For the text-containing cell, return its midpoint in [X, Y] coordinate format. 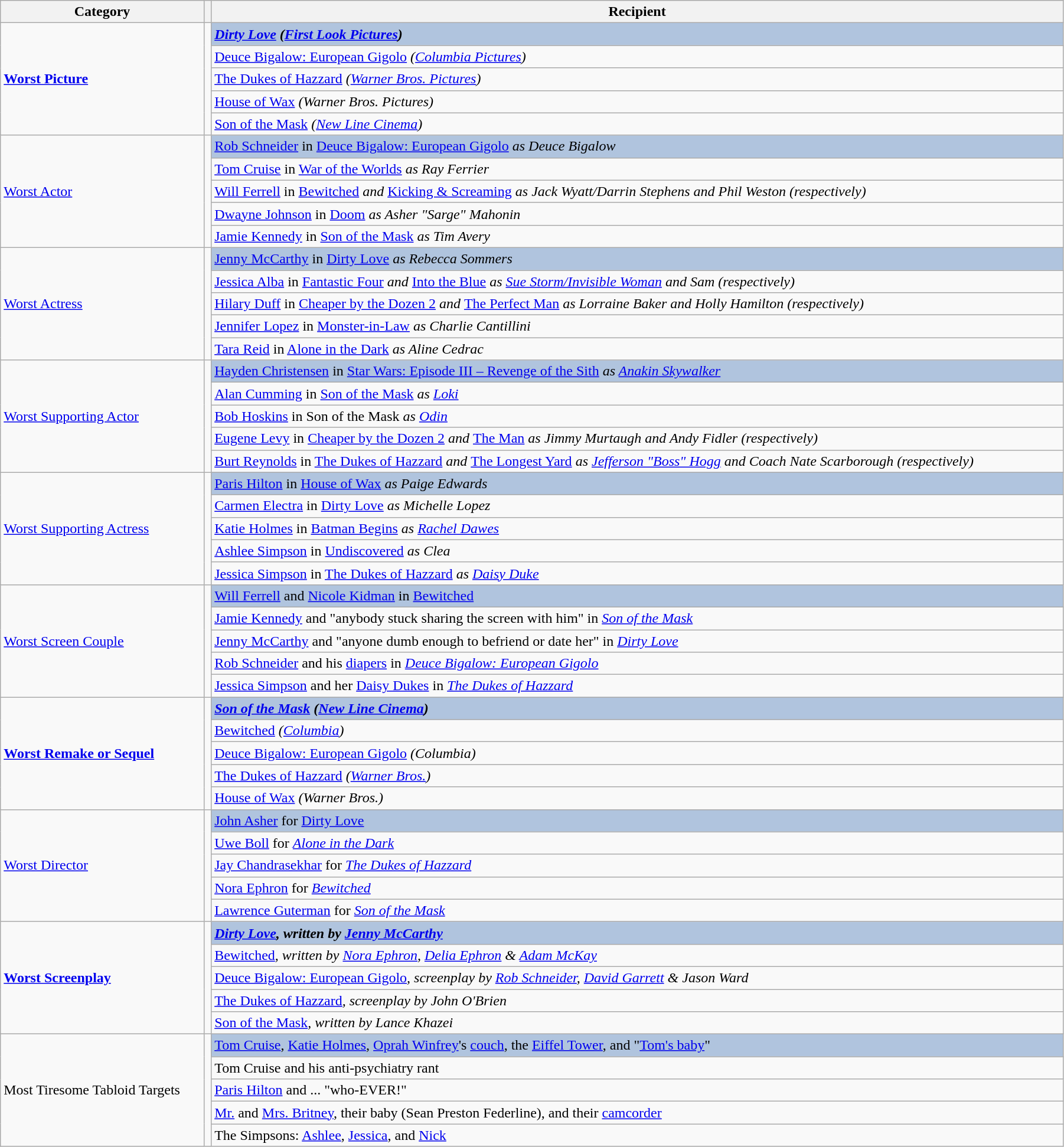
The Dukes of Hazzard (Warner Bros.) [638, 776]
Recipient [638, 12]
Ashlee Simpson in Undiscovered as Clea [638, 551]
Jennifer Lopez in Monster-in-Law as Charlie Cantillini [638, 326]
Rob Schneider and his diapers in Deuce Bigalow: European Gigolo [638, 664]
Burt Reynolds in The Dukes of Hazzard and The Longest Yard as Jefferson "Boss" Hogg and Coach Nate Scarborough (respectively) [638, 461]
Jamie Kennedy and "anybody stuck sharing the screen with him" in Son of the Mask [638, 618]
Worst Actor [103, 191]
Tom Cruise, Katie Holmes, Oprah Winfrey's couch, the Eiffel Tower, and "Tom's baby" [638, 1045]
Bewitched (Columbia) [638, 731]
Jessica Simpson in The Dukes of Hazzard as Daisy Duke [638, 573]
Worst Actress [103, 303]
Jamie Kennedy in Son of the Mask as Tim Avery [638, 236]
Worst Screen Couple [103, 641]
Will Ferrell in Bewitched and Kicking & Screaming as Jack Wyatt/Darrin Stephens and Phil Weston (respectively) [638, 191]
Mr. and Mrs. Britney, their baby (Sean Preston Federline), and their camcorder [638, 1113]
Category [103, 12]
Jessica Alba in Fantastic Four and Into the Blue as Sue Storm/Invisible Woman and Sam (respectively) [638, 282]
Jessica Simpson and her Daisy Dukes in The Dukes of Hazzard [638, 686]
The Dukes of Hazzard (Warner Bros. Pictures) [638, 79]
Worst Screenplay [103, 978]
Katie Holmes in Batman Begins as Rachel Dawes [638, 528]
Paris Hilton in House of Wax as Paige Edwards [638, 483]
Tara Reid in Alone in the Dark as Aline Cedrac [638, 349]
Jay Chandrasekhar for The Dukes of Hazzard [638, 865]
The Dukes of Hazzard, screenplay by John O'Brien [638, 1001]
Hilary Duff in Cheaper by the Dozen 2 and The Perfect Man as Lorraine Baker and Holly Hamilton (respectively) [638, 304]
House of Wax (Warner Bros. Pictures) [638, 102]
Uwe Boll for Alone in the Dark [638, 843]
Deuce Bigalow: European Gigolo (Columbia) [638, 753]
Tom Cruise in War of the Worlds as Ray Ferrier [638, 169]
Dwayne Johnson in Doom as Asher "Sarge" Mahonin [638, 214]
Alan Cumming in Son of the Mask as Loki [638, 394]
House of Wax (Warner Bros.) [638, 798]
Worst Picture [103, 79]
John Asher for Dirty Love [638, 821]
Most Tiresome Tabloid Targets [103, 1090]
The Simpsons: Ashlee, Jessica, and Nick [638, 1135]
Lawrence Guterman for Son of the Mask [638, 910]
Hayden Christensen in Star Wars: Episode III – Revenge of the Sith as Anakin Skywalker [638, 371]
Deuce Bigalow: European Gigolo, screenplay by Rob Schneider, David Garrett & Jason Ward [638, 978]
Worst Director [103, 865]
Rob Schneider in Deuce Bigalow: European Gigolo as Deuce Bigalow [638, 146]
Paris Hilton and ... "who-EVER!" [638, 1090]
Son of the Mask, written by Lance Khazei [638, 1023]
Dirty Love, written by Jenny McCarthy [638, 933]
Bewitched, written by Nora Ephron, Delia Ephron & Adam McKay [638, 955]
Carmen Electra in Dirty Love as Michelle Lopez [638, 506]
Bob Hoskins in Son of the Mask as Odin [638, 416]
Jenny McCarthy in Dirty Love as Rebecca Sommers [638, 259]
Eugene Levy in Cheaper by the Dozen 2 and The Man as Jimmy Murtaugh and Andy Fidler (respectively) [638, 439]
Dirty Love (First Look Pictures) [638, 34]
Will Ferrell and Nicole Kidman in Bewitched [638, 596]
Worst Supporting Actor [103, 416]
Deuce Bigalow: European Gigolo (Columbia Pictures) [638, 57]
Worst Supporting Actress [103, 528]
Tom Cruise and his anti-psychiatry rant [638, 1068]
Worst Remake or Sequel [103, 753]
Nora Ephron for Bewitched [638, 888]
Jenny McCarthy and "anyone dumb enough to befriend or date her" in Dirty Love [638, 641]
